Return the [X, Y] coordinate for the center point of the cell that contains the specified text.  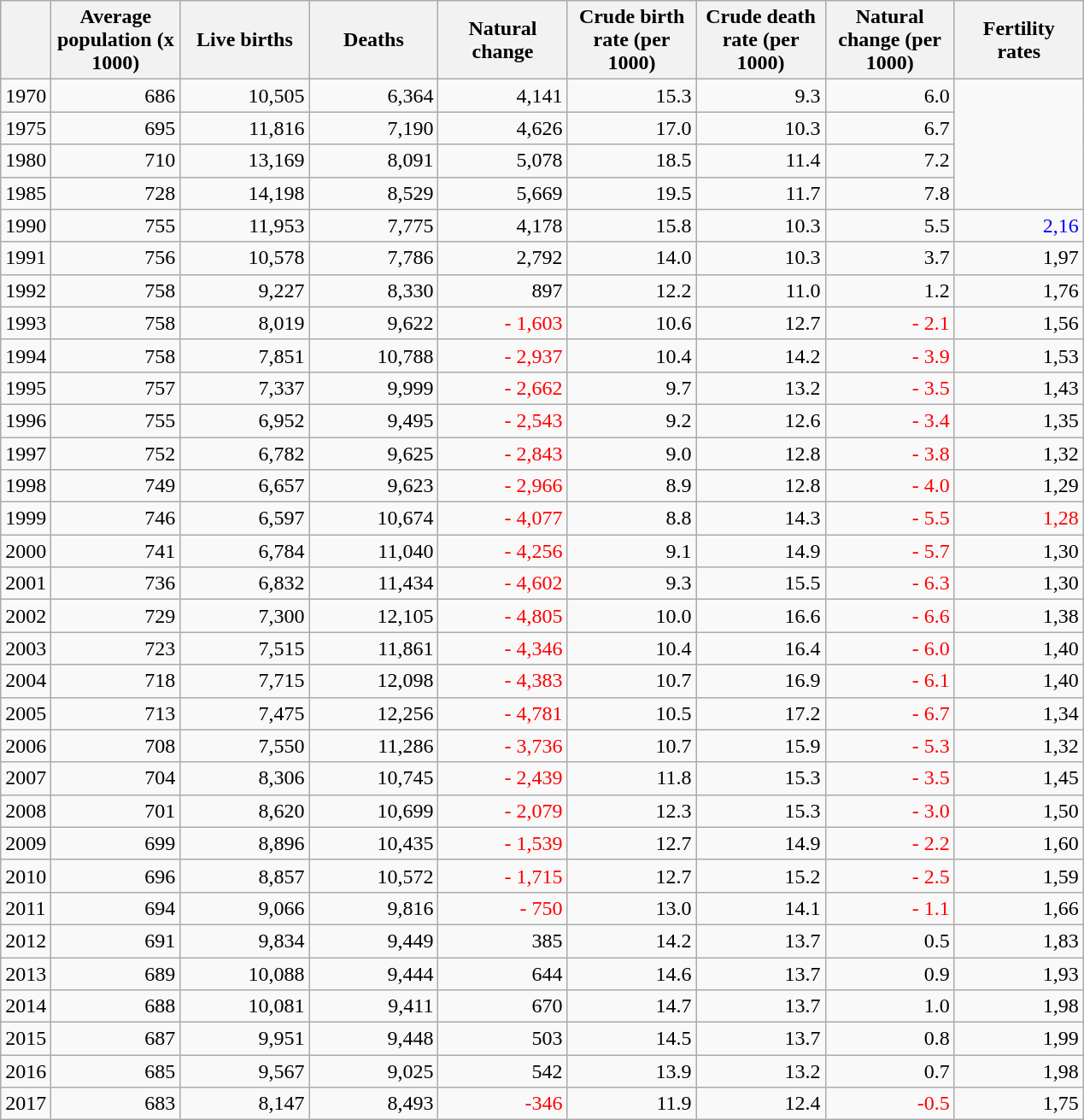
- 4,346 [502, 648]
686 [116, 96]
1,75 [1018, 1104]
9.7 [632, 388]
Crude death rate (per 1000) [760, 40]
2,792 [502, 258]
708 [116, 746]
12.2 [632, 290]
691 [116, 941]
17.2 [760, 713]
16.9 [760, 681]
699 [116, 843]
9,448 [374, 1039]
14.3 [760, 519]
15.2 [760, 876]
- 4,256 [502, 551]
8,147 [244, 1104]
Crude birth rate (per 1000) [632, 40]
6.7 [890, 128]
1.2 [890, 290]
897 [502, 290]
17.0 [632, 128]
8,493 [374, 1104]
8,306 [244, 778]
11.7 [760, 193]
2008 [26, 811]
11,040 [374, 551]
694 [116, 908]
- 2,543 [502, 420]
10,745 [374, 778]
- 4,383 [502, 681]
- 1.1 [890, 908]
6,657 [244, 486]
1,34 [1018, 713]
9,495 [374, 420]
10,699 [374, 811]
757 [116, 388]
9.1 [632, 551]
16.6 [760, 616]
9,227 [244, 290]
7,300 [244, 616]
- 6.6 [890, 616]
696 [116, 876]
11,434 [374, 583]
18.5 [632, 161]
8,529 [374, 193]
1975 [26, 128]
8.9 [632, 486]
10,674 [374, 519]
- 1,715 [502, 876]
685 [116, 1071]
15.8 [632, 226]
10,788 [374, 355]
- 1,539 [502, 843]
5,669 [502, 193]
- 4,781 [502, 713]
Live births [244, 40]
2013 [26, 973]
Natural change [502, 40]
728 [116, 193]
2001 [26, 583]
9,025 [374, 1071]
741 [116, 551]
9,444 [374, 973]
2009 [26, 843]
14.7 [632, 1006]
1,45 [1018, 778]
1991 [26, 258]
9,449 [374, 941]
- 5.7 [890, 551]
Natural change (per 1000) [890, 40]
2006 [26, 746]
1996 [26, 420]
10,572 [374, 876]
729 [116, 616]
1,28 [1018, 519]
- 4,077 [502, 519]
11,816 [244, 128]
12.6 [760, 420]
9,622 [374, 323]
- 750 [502, 908]
6,597 [244, 519]
2010 [26, 876]
- 4,805 [502, 616]
644 [502, 973]
1999 [26, 519]
1,50 [1018, 811]
8,330 [374, 290]
- 3.8 [890, 454]
670 [502, 1006]
- 3.4 [890, 420]
12.4 [760, 1104]
756 [116, 258]
13.0 [632, 908]
- 4.0 [890, 486]
1,43 [1018, 388]
746 [116, 519]
7,550 [244, 746]
1,76 [1018, 290]
6,364 [374, 96]
7,515 [244, 648]
1,56 [1018, 323]
689 [116, 973]
9,567 [244, 1071]
9,625 [374, 454]
1,38 [1018, 616]
1994 [26, 355]
2014 [26, 1006]
14.5 [632, 1039]
- 2,079 [502, 811]
2017 [26, 1104]
11.9 [632, 1104]
1992 [26, 290]
2007 [26, 778]
8,620 [244, 811]
- 2,662 [502, 388]
-0.5 [890, 1104]
10,088 [244, 973]
- 4,602 [502, 583]
15.9 [760, 746]
10,081 [244, 1006]
7,190 [374, 128]
723 [116, 648]
Average population (x 1000) [116, 40]
Fertility rates [1018, 40]
704 [116, 778]
7,475 [244, 713]
- 2,966 [502, 486]
11.0 [760, 290]
2003 [26, 648]
14.0 [632, 258]
9,951 [244, 1039]
9.0 [632, 454]
1,60 [1018, 843]
7.2 [890, 161]
12,098 [374, 681]
0.5 [890, 941]
5.5 [890, 226]
10,505 [244, 96]
6.0 [890, 96]
0.9 [890, 973]
8.8 [632, 519]
12.3 [632, 811]
1,35 [1018, 420]
11.8 [632, 778]
- 2.1 [890, 323]
713 [116, 713]
- 3,736 [502, 746]
695 [116, 128]
1990 [26, 226]
14.1 [760, 908]
- 6.3 [890, 583]
4,178 [502, 226]
1998 [26, 486]
10.6 [632, 323]
1,29 [1018, 486]
9,999 [374, 388]
2004 [26, 681]
12,256 [374, 713]
1,83 [1018, 941]
- 6.1 [890, 681]
2005 [26, 713]
2011 [26, 908]
1997 [26, 454]
7,715 [244, 681]
1993 [26, 323]
7,337 [244, 388]
6,952 [244, 420]
2002 [26, 616]
7.8 [890, 193]
7,851 [244, 355]
1,99 [1018, 1039]
736 [116, 583]
2016 [26, 1071]
9,066 [244, 908]
13.9 [632, 1071]
8,019 [244, 323]
16.4 [760, 648]
9,816 [374, 908]
- 1,603 [502, 323]
- 2,439 [502, 778]
1,59 [1018, 876]
2,16 [1018, 226]
1,53 [1018, 355]
2015 [26, 1039]
0.7 [890, 1071]
19.5 [632, 193]
2012 [26, 941]
9.2 [632, 420]
4,626 [502, 128]
11,286 [374, 746]
749 [116, 486]
1985 [26, 193]
11,861 [374, 648]
- 6.7 [890, 713]
- 2.2 [890, 843]
1,93 [1018, 973]
9,623 [374, 486]
- 6.0 [890, 648]
11,953 [244, 226]
7,775 [374, 226]
- 2.5 [890, 876]
683 [116, 1104]
1.0 [890, 1006]
10,435 [374, 843]
503 [502, 1039]
12,105 [374, 616]
8,896 [244, 843]
9,834 [244, 941]
10.5 [632, 713]
718 [116, 681]
- 2,843 [502, 454]
710 [116, 161]
14,198 [244, 193]
6,784 [244, 551]
687 [116, 1039]
10,578 [244, 258]
- 5.5 [890, 519]
15.5 [760, 583]
8,091 [374, 161]
- 3.0 [890, 811]
0.8 [890, 1039]
1,97 [1018, 258]
9,411 [374, 1006]
701 [116, 811]
688 [116, 1006]
4,141 [502, 96]
3.7 [890, 258]
5,078 [502, 161]
1970 [26, 96]
6,832 [244, 583]
1980 [26, 161]
- 5.3 [890, 746]
6,782 [244, 454]
14.6 [632, 973]
11.4 [760, 161]
385 [502, 941]
752 [116, 454]
- 3.9 [890, 355]
542 [502, 1071]
-346 [502, 1104]
1995 [26, 388]
Deaths [374, 40]
13,169 [244, 161]
2000 [26, 551]
- 2,937 [502, 355]
1,66 [1018, 908]
7,786 [374, 258]
8,857 [244, 876]
10.0 [632, 616]
